Identify which cell holds the provided text, then report its [X, Y] central coordinate. 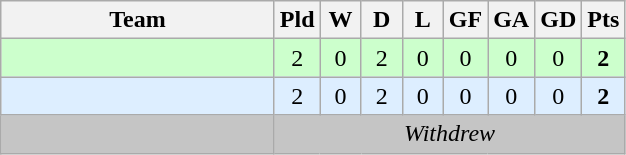
W [340, 20]
GA [512, 20]
GD [558, 20]
Team [138, 20]
Pld [297, 20]
L [422, 20]
D [382, 20]
Withdrew [450, 134]
Pts [604, 20]
GF [465, 20]
